Locate the cell with the specified text and output its [X, Y] center coordinate. 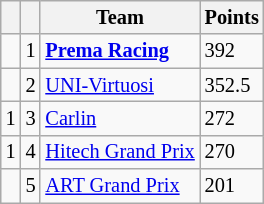
Points [232, 17]
UNI-Virtuosi [120, 85]
5 [31, 186]
4 [31, 152]
270 [232, 152]
392 [232, 51]
Prema Racing [120, 51]
3 [31, 118]
201 [232, 186]
Hitech Grand Prix [120, 152]
Carlin [120, 118]
2 [31, 85]
Team [120, 17]
ART Grand Prix [120, 186]
352.5 [232, 85]
272 [232, 118]
